Determine the (X, Y) coordinate at the center of the cell enclosing the given text.  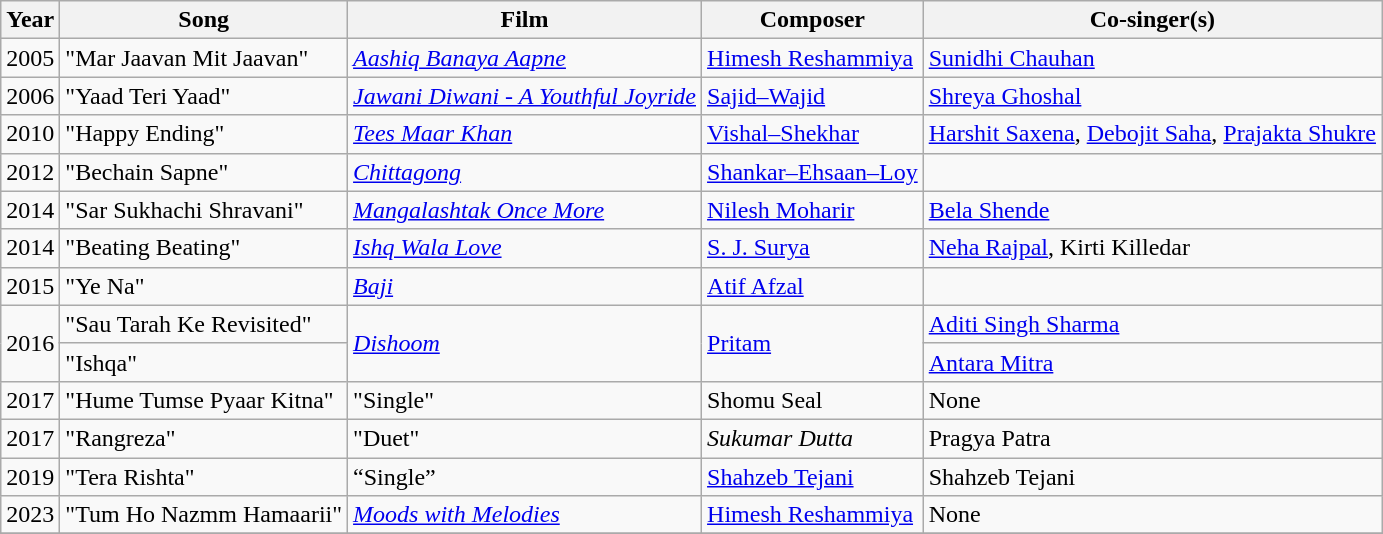
Composer (813, 20)
Aashiq Banaya Aapne (525, 58)
2016 (30, 343)
S. J. Surya (813, 248)
"Single" (525, 400)
"Mar Jaavan Mit Jaavan" (204, 58)
"Sar Sukhachi Shravani" (204, 210)
Song (204, 20)
Sukumar Dutta (813, 438)
"Ye Na" (204, 286)
"Happy Ending" (204, 134)
"Duet" (525, 438)
Aditi Singh Sharma (1152, 324)
2012 (30, 172)
Shankar–Ehsaan–Loy (813, 172)
2006 (30, 96)
2023 (30, 515)
"Tera Rishta" (204, 477)
Ishq Wala Love (525, 248)
Vishal–Shekhar (813, 134)
"Yaad Teri Yaad" (204, 96)
2015 (30, 286)
Shomu Seal (813, 400)
2005 (30, 58)
Sajid–Wajid (813, 96)
"Tum Ho Nazmm Hamaarii" (204, 515)
"Hume Tumse Pyaar Kitna" (204, 400)
Pragya Patra (1152, 438)
Baji (525, 286)
Bela Shende (1152, 210)
2010 (30, 134)
Dishoom (525, 343)
"Sau Tarah Ke Revisited" (204, 324)
Sunidhi Chauhan (1152, 58)
Harshit Saxena, Debojit Saha, Prajakta Shukre (1152, 134)
Neha Rajpal, Kirti Killedar (1152, 248)
Pritam (813, 343)
"Beating Beating" (204, 248)
Film (525, 20)
"Rangreza" (204, 438)
Mangalashtak Once More (525, 210)
Tees Maar Khan (525, 134)
"Ishqa" (204, 362)
“Single” (525, 477)
Co-singer(s) (1152, 20)
Jawani Diwani - A Youthful Joyride (525, 96)
Antara Mitra (1152, 362)
Moods with Melodies (525, 515)
Shreya Ghoshal (1152, 96)
Chittagong (525, 172)
Year (30, 20)
Nilesh Moharir (813, 210)
"Bechain Sapne" (204, 172)
2019 (30, 477)
Atif Afzal (813, 286)
